Extract the [x, y] coordinate from the center of the cell holding the provided text.  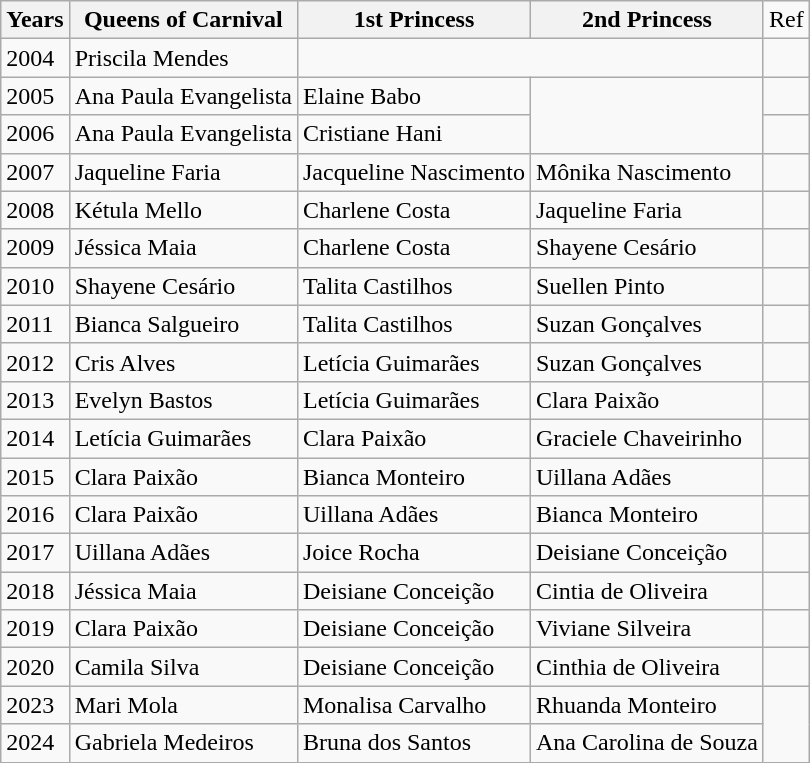
1st Princess [414, 20]
Kétula Mello [183, 210]
Queens of Carnival [183, 20]
Suellen Pinto [646, 286]
2014 [35, 438]
2nd Princess [646, 20]
2024 [35, 743]
Mari Mola [183, 705]
Mônika Nascimento [646, 172]
2008 [35, 210]
2018 [35, 591]
Ana Carolina de Souza [646, 743]
2006 [35, 134]
2012 [35, 362]
Cris Alves [183, 362]
Camila Silva [183, 667]
2009 [35, 248]
2020 [35, 667]
2010 [35, 286]
2016 [35, 515]
Monalisa Carvalho [414, 705]
Ref [786, 20]
Cinthia de Oliveira [646, 667]
Cristiane Hani [414, 134]
Elaine Babo [414, 96]
2013 [35, 400]
Evelyn Bastos [183, 400]
Years [35, 20]
Cintia de Oliveira [646, 591]
Bruna dos Santos [414, 743]
2011 [35, 324]
2015 [35, 477]
2017 [35, 553]
2023 [35, 705]
2019 [35, 629]
2004 [35, 58]
Graciele Chaveirinho [646, 438]
Jacqueline Nascimento [414, 172]
Viviane Silveira [646, 629]
2005 [35, 96]
2007 [35, 172]
Gabriela Medeiros [183, 743]
Rhuanda Monteiro [646, 705]
Bianca Salgueiro [183, 324]
Joice Rocha [414, 553]
Priscila Mendes [183, 58]
